Locate the cell with the specified text and output its [x, y] center coordinate. 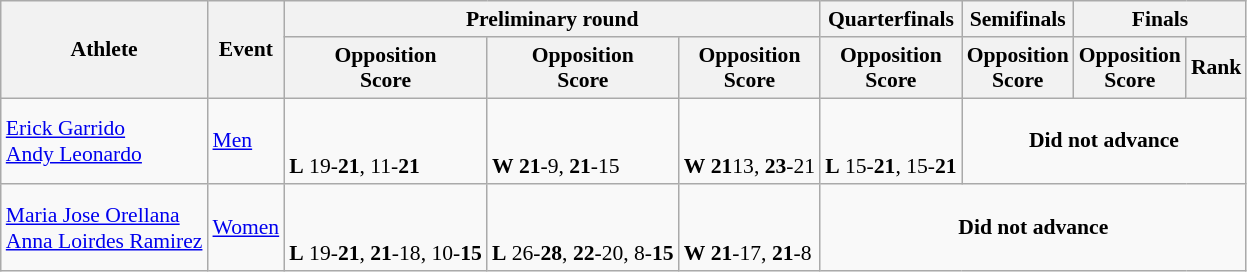
L 15-21, 15-21 [890, 142]
Event [246, 50]
Rank [1216, 68]
L 26-28, 22-20, 8-15 [583, 228]
W 21-17, 21-8 [750, 228]
L 19-21, 11-21 [386, 142]
L 19-21, 21-18, 10-15 [386, 228]
Maria Jose OrellanaAnna Loirdes Ramirez [104, 228]
Finals [1160, 19]
Semifinals [1018, 19]
Preliminary round [552, 19]
Erick GarridoAndy Leonardo [104, 142]
Women [246, 228]
W 2113, 23-21 [750, 142]
Quarterfinals [890, 19]
W 21-9, 21-15 [583, 142]
Men [246, 142]
Athlete [104, 50]
